Find where the given text appears and provide that cell's center as [x, y] coordinate. 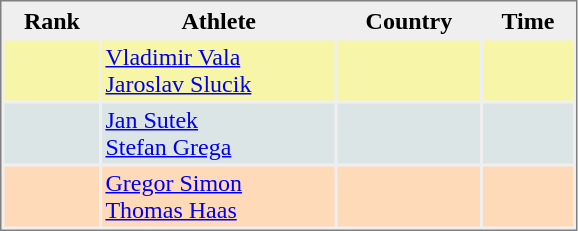
Jan SutekStefan Grega [218, 134]
Country [409, 20]
Time [528, 20]
Athlete [218, 20]
Gregor SimonThomas Haas [218, 196]
Rank [52, 20]
Vladimir ValaJaroslav Slucik [218, 70]
